From the cell containing the given text, extract its center point as (X, Y) coordinate. 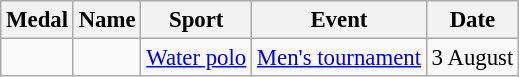
Event (340, 20)
Date (472, 20)
Medal (38, 20)
Name (107, 20)
Sport (196, 20)
Water polo (196, 58)
3 August (472, 58)
Men's tournament (340, 58)
